Pinpoint the cell where the given text exists, returning its (X, Y) midpoint coordinate. 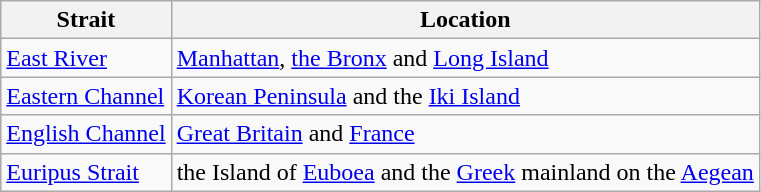
Manhattan, the Bronx and Long Island (465, 58)
the Island of Euboea and the Greek mainland on the Aegean (465, 172)
Strait (86, 20)
Eastern Channel (86, 96)
Great Britain and France (465, 134)
Korean Peninsula and the Iki Island (465, 96)
English Channel (86, 134)
East River (86, 58)
Euripus Strait (86, 172)
Location (465, 20)
